Find where the given text appears and provide that cell's center as [x, y] coordinate. 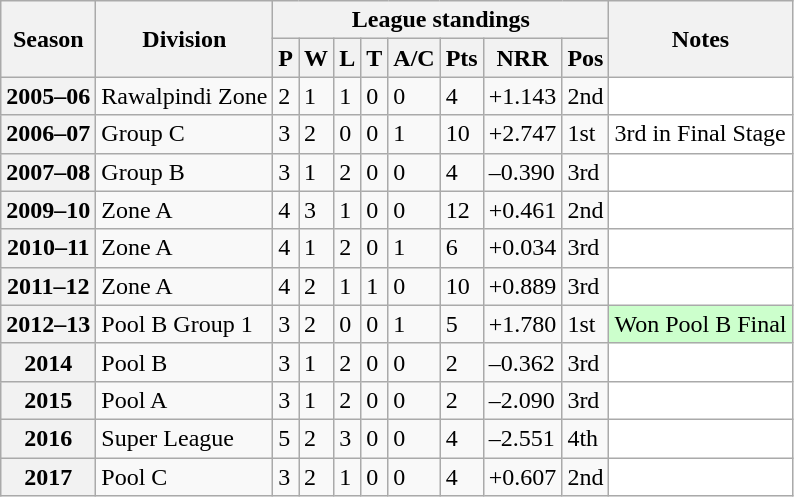
Group B [184, 172]
+0.607 [522, 477]
–0.390 [522, 172]
Pool B Group 1 [184, 324]
P [286, 58]
6 [462, 248]
Notes [700, 39]
+2.747 [522, 134]
2011–12 [48, 286]
Pool B [184, 362]
Rawalpindi Zone [184, 96]
Pool A [184, 400]
+0.034 [522, 248]
Won Pool B Final [700, 324]
Pos [586, 58]
2015 [48, 400]
–2.551 [522, 438]
+1.143 [522, 96]
+0.461 [522, 210]
2007–08 [48, 172]
Pts [462, 58]
+1.780 [522, 324]
A/C [414, 58]
2016 [48, 438]
T [374, 58]
L [348, 58]
2005–06 [48, 96]
–2.090 [522, 400]
NRR [522, 58]
2017 [48, 477]
2010–11 [48, 248]
2014 [48, 362]
–0.362 [522, 362]
Season [48, 39]
2006–07 [48, 134]
League standings [441, 20]
12 [462, 210]
2009–10 [48, 210]
Group C [184, 134]
Pool C [184, 477]
3rd in Final Stage [700, 134]
Super League [184, 438]
Division [184, 39]
4th [586, 438]
W [316, 58]
+0.889 [522, 286]
2012–13 [48, 324]
